From the cell containing the given text, extract its center point as (x, y) coordinate. 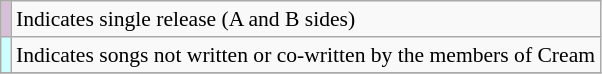
Indicates single release (A and B sides) (306, 19)
Indicates songs not written or co-written by the members of Cream (306, 55)
